Search for the cell housing the specified text and yield its (x, y) center coordinate. 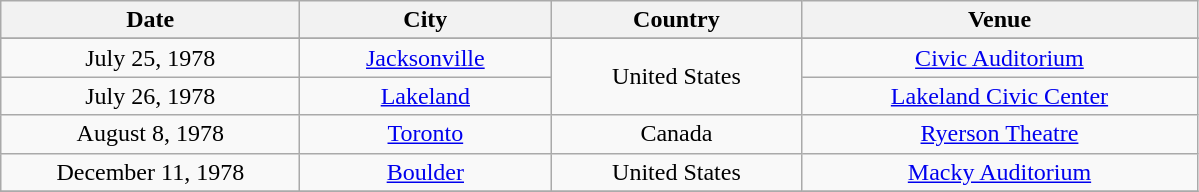
December 11, 1978 (150, 172)
Lakeland (426, 96)
Civic Auditorium (1000, 58)
July 25, 1978 (150, 58)
Venue (1000, 20)
Jacksonville (426, 58)
Macky Auditorium (1000, 172)
Lakeland Civic Center (1000, 96)
Boulder (426, 172)
August 8, 1978 (150, 134)
Country (676, 20)
Toronto (426, 134)
Ryerson Theatre (1000, 134)
Canada (676, 134)
Date (150, 20)
City (426, 20)
July 26, 1978 (150, 96)
